Pinpoint the cell where the given text exists, returning its (X, Y) midpoint coordinate. 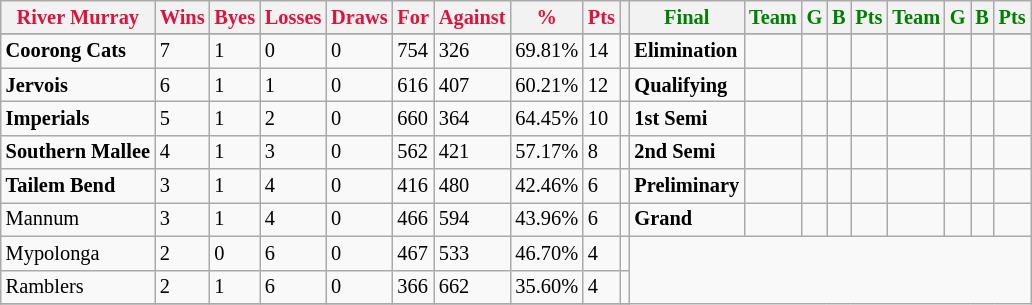
Mannum (78, 219)
366 (414, 287)
42.46% (546, 186)
421 (472, 152)
% (546, 17)
12 (602, 85)
Byes (234, 17)
533 (472, 253)
326 (472, 51)
Mypolonga (78, 253)
For (414, 17)
Ramblers (78, 287)
Elimination (686, 51)
Losses (293, 17)
660 (414, 118)
14 (602, 51)
Southern Mallee (78, 152)
Wins (182, 17)
1st Semi (686, 118)
River Murray (78, 17)
754 (414, 51)
46.70% (546, 253)
57.17% (546, 152)
7 (182, 51)
Coorong Cats (78, 51)
467 (414, 253)
35.60% (546, 287)
Final (686, 17)
616 (414, 85)
562 (414, 152)
662 (472, 287)
Against (472, 17)
416 (414, 186)
Qualifying (686, 85)
60.21% (546, 85)
Jervois (78, 85)
Tailem Bend (78, 186)
Imperials (78, 118)
5 (182, 118)
364 (472, 118)
8 (602, 152)
480 (472, 186)
Grand (686, 219)
64.45% (546, 118)
407 (472, 85)
594 (472, 219)
2nd Semi (686, 152)
466 (414, 219)
Draws (359, 17)
69.81% (546, 51)
43.96% (546, 219)
10 (602, 118)
Preliminary (686, 186)
